Scan for the cell matching the given text and deliver its (X, Y) coordinate at center. 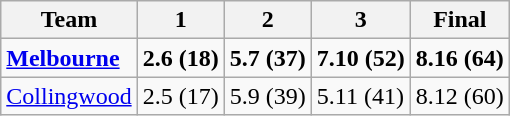
8.12 (60) (460, 96)
8.16 (64) (460, 58)
Collingwood (69, 96)
3 (360, 20)
Team (69, 20)
5.7 (37) (268, 58)
7.10 (52) (360, 58)
5.9 (39) (268, 96)
5.11 (41) (360, 96)
Melbourne (69, 58)
2.6 (18) (180, 58)
2.5 (17) (180, 96)
Final (460, 20)
2 (268, 20)
1 (180, 20)
